Scan for the cell matching the given text and deliver its [X, Y] coordinate at center. 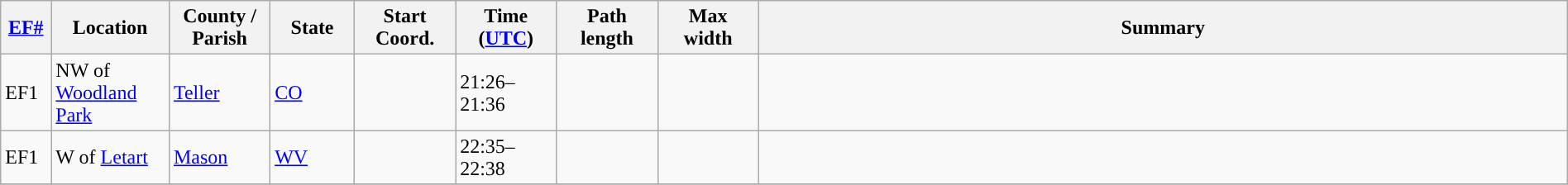
Path length [607, 28]
Mason [219, 157]
Start Coord. [404, 28]
Max width [708, 28]
21:26–21:36 [506, 92]
NW of Woodland Park [111, 92]
Summary [1163, 28]
Teller [219, 92]
22:35–22:38 [506, 157]
WV [313, 157]
County / Parish [219, 28]
Location [111, 28]
EF# [26, 28]
CO [313, 92]
Time (UTC) [506, 28]
W of Letart [111, 157]
State [313, 28]
